Find where the given text appears and provide that cell's center as (X, Y) coordinate. 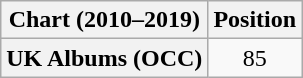
Position (255, 20)
UK Albums (OCC) (104, 58)
Chart (2010–2019) (104, 20)
85 (255, 58)
